Find where the given text appears and provide that cell's center as [X, Y] coordinate. 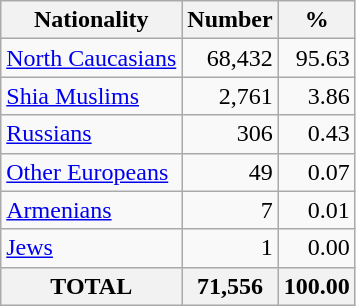
Russians [92, 134]
Nationality [92, 20]
306 [230, 134]
1 [230, 248]
95.63 [316, 58]
Jews [92, 248]
7 [230, 210]
0.07 [316, 172]
71,556 [230, 286]
Other Europeans [92, 172]
0.00 [316, 248]
68,432 [230, 58]
100.00 [316, 286]
49 [230, 172]
% [316, 20]
TOTAL [92, 286]
0.01 [316, 210]
2,761 [230, 96]
0.43 [316, 134]
North Caucasians [92, 58]
Shia Muslims [92, 96]
3.86 [316, 96]
Armenians [92, 210]
Number [230, 20]
